Identify which cell holds the provided text, then report its (x, y) central coordinate. 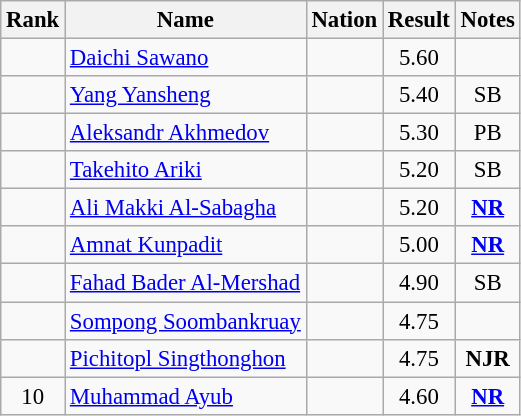
Daichi Sawano (186, 58)
5.60 (420, 58)
4.60 (420, 396)
Aleksandr Akhmedov (186, 133)
Takehito Ariki (186, 170)
NJR (488, 358)
Muhammad Ayub (186, 396)
5.30 (420, 133)
10 (33, 396)
Fahad Bader Al-Mershad (186, 283)
Result (420, 20)
Pichitopl Singthonghon (186, 358)
Ali Makki Al-Sabagha (186, 208)
Name (186, 20)
Notes (488, 20)
PB (488, 133)
Amnat Kunpadit (186, 245)
5.00 (420, 245)
Rank (33, 20)
Sompong Soombankruay (186, 321)
4.90 (420, 283)
Yang Yansheng (186, 95)
5.40 (420, 95)
Nation (344, 20)
